Extract the [X, Y] coordinate from the center of the cell holding the provided text.  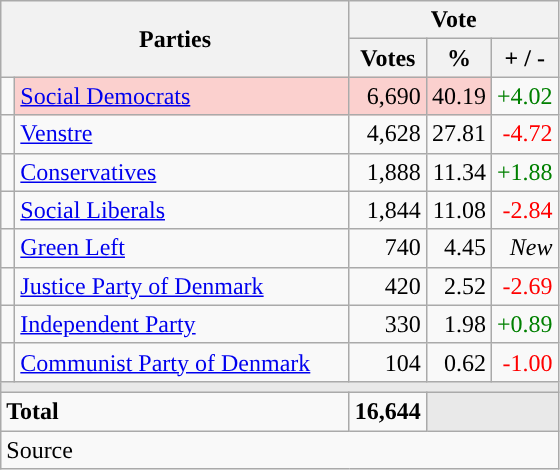
Votes [388, 58]
-2.69 [524, 286]
Conservatives [182, 172]
Green Left [182, 248]
16,644 [388, 411]
4,628 [388, 134]
% [458, 58]
Total [176, 411]
Communist Party of Denmark [182, 362]
+1.88 [524, 172]
2.52 [458, 286]
Venstre [182, 134]
+4.02 [524, 96]
Social Democrats [182, 96]
Source [280, 449]
Parties [176, 39]
-4.72 [524, 134]
+0.89 [524, 324]
Vote [454, 20]
+ / - [524, 58]
Justice Party of Denmark [182, 286]
0.62 [458, 362]
-2.84 [524, 210]
40.19 [458, 96]
104 [388, 362]
330 [388, 324]
740 [388, 248]
6,690 [388, 96]
Independent Party [182, 324]
1,888 [388, 172]
1,844 [388, 210]
1.98 [458, 324]
Social Liberals [182, 210]
11.08 [458, 210]
-1.00 [524, 362]
4.45 [458, 248]
New [524, 248]
11.34 [458, 172]
27.81 [458, 134]
420 [388, 286]
